Output the [x, y] coordinate of the center of the cell containing the given text.  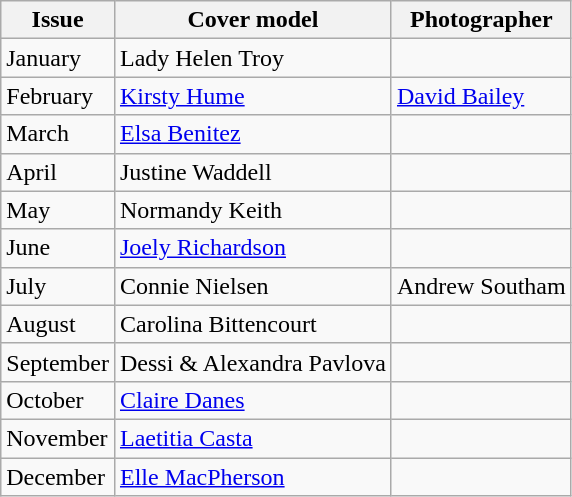
Carolina Bittencourt [252, 324]
David Bailey [481, 96]
May [58, 210]
Joely Richardson [252, 248]
Normandy Keith [252, 210]
March [58, 134]
April [58, 172]
August [58, 324]
Cover model [252, 20]
Elsa Benitez [252, 134]
January [58, 58]
December [58, 477]
Claire Danes [252, 400]
Lady Helen Troy [252, 58]
Justine Waddell [252, 172]
July [58, 286]
Kirsty Hume [252, 96]
June [58, 248]
Photographer [481, 20]
Laetitia Casta [252, 438]
February [58, 96]
November [58, 438]
Elle MacPherson [252, 477]
October [58, 400]
Dessi & Alexandra Pavlova [252, 362]
Issue [58, 20]
Connie Nielsen [252, 286]
September [58, 362]
Andrew Southam [481, 286]
